Locate the cell with the specified text and output its (X, Y) center coordinate. 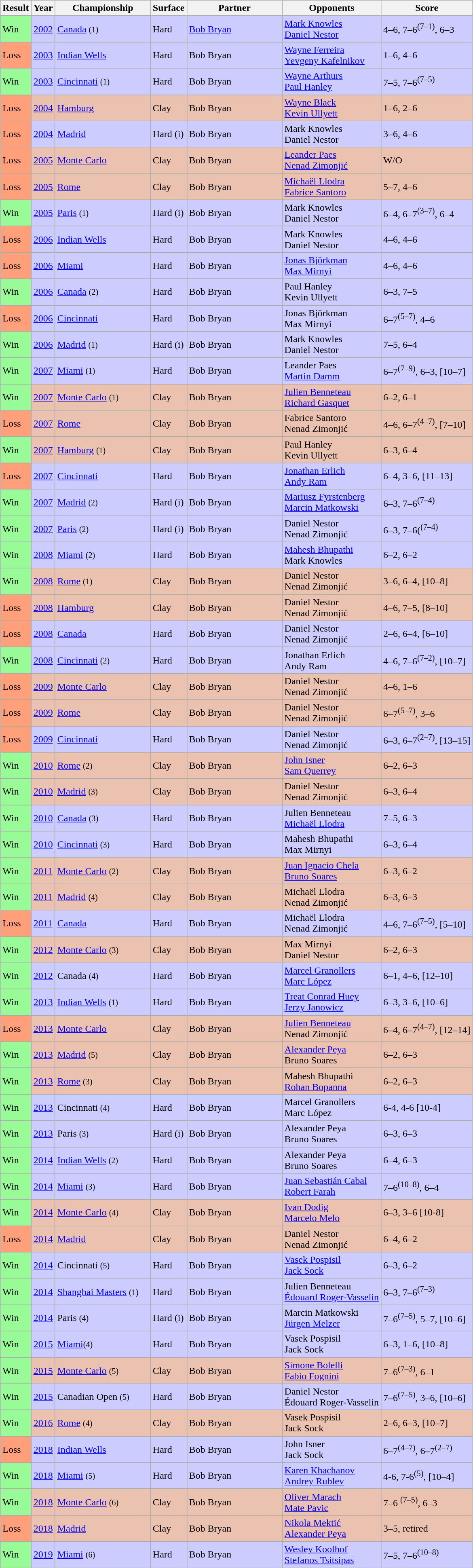
Rome (2) (103, 766)
Score (427, 8)
7–5, 7–6(7–5) (427, 82)
4–6, 7–6(7–5), [5–10] (427, 923)
6–4, 6–7(3–7), 6–4 (427, 213)
Paris (1) (103, 213)
Rome (1) (103, 581)
Paris (4) (103, 1318)
6-4, 4-6 [10-4] (427, 1107)
6–4, 6–2 (427, 1239)
2019 (43, 1554)
3–6, 6–4, [10–8] (427, 581)
6–3, 7–6((7–4) (427, 529)
Paris (3) (103, 1134)
Wesley Koolhof Stefanos Tsitsipas (332, 1554)
Miami (2) (103, 555)
4-6, 7-6(5), [10–4] (427, 1476)
Julien Benneteau Michaël Llodra (332, 818)
Year (43, 8)
Madrid (2) (103, 502)
4–6, 7–6(7–2), [10–7] (427, 660)
Monte Carlo (5) (103, 1371)
Championship (103, 8)
6–7(5–7), 3–6 (427, 712)
Oliver Marach Mate Pavic (332, 1502)
6–4, 6–7(4–7), [12–14] (427, 1029)
Ivan Dodig Marcelo Melo (332, 1213)
Monte Carlo (2) (103, 871)
Karen Khachanov Andrey Rublev (332, 1476)
6–2, 6–2 (427, 555)
Nikola Mektić Alexander Peya (332, 1528)
Monte Carlo (4) (103, 1213)
Wayne Ferreira Yevgeny Kafelnikov (332, 55)
2–6, 6–3, [10–7] (427, 1423)
Partner (234, 8)
4–6, 6–7(4–7), [7–10] (427, 424)
Miami (103, 265)
Canada (2) (103, 292)
Wayne Arthurs Paul Hanley (332, 82)
6–3, 7–6(7–4) (427, 502)
7–6(7–3), 6–1 (427, 1371)
Madrid (5) (103, 1054)
Mahesh Bhupathi Mark Knowles (332, 555)
Cincinnati (2) (103, 660)
4–6, 7–5, [8–10] (427, 607)
Miami (5) (103, 1476)
Monte Carlo (6) (103, 1502)
Cincinnati (1) (103, 82)
7–6(7–5), 3–6, [10–6] (427, 1397)
6–4, 3–6, [11–13] (427, 476)
6–3, 3–6, [10–6] (427, 1002)
1–6, 4–6 (427, 55)
4–6, 1–6 (427, 687)
6–7(5–7), 4–6 (427, 318)
5–7, 4–6 (427, 187)
6–3, 6–7(2–7), [13–15] (427, 739)
John Isner Jack Sock (332, 1449)
Monte Carlo (3) (103, 949)
Simone Bolelli Fabio Fognini (332, 1371)
Miami (1) (103, 371)
Mahesh Bhupathi Rohan Bopanna (332, 1081)
Michaël Llodra Fabrice Santoro (332, 187)
Miami(4) (103, 1344)
Miami (6) (103, 1554)
Canada (4) (103, 976)
Mariusz Fyrstenberg Marcin Matkowski (332, 502)
Daniel Nestor Édouard Roger-Vasselin (332, 1397)
W/O (427, 160)
Rome (4) (103, 1423)
7–6 (7–5), 6–3 (427, 1502)
7–5, 6–4 (427, 344)
6–3, 7–5 (427, 292)
4–6, 7–6(7–1), 6–3 (427, 29)
1–6, 2–6 (427, 108)
6–3, 7–6(7–3) (427, 1291)
3–6, 4–6 (427, 134)
Julien Benneteau Édouard Roger-Vasselin (332, 1291)
6–1, 4–6, [12–10] (427, 976)
7–5, 7–6(10–8) (427, 1554)
2–6, 6–4, [6–10] (427, 634)
Hamburg (1) (103, 450)
Julien Benneteau Richard Gasquet (332, 397)
Treat Conrad Huey Jerzy Janowicz (332, 1002)
Cincinnati (3) (103, 844)
6–7(4–7), 6–7(2–7) (427, 1449)
6–7(7–9), 6–3, [10–7] (427, 371)
Cincinnati (4) (103, 1107)
Mahesh Bhupathi Max Mirnyi (332, 844)
Juan Sebastián Cabal Robert Farah (332, 1186)
Canada (3) (103, 818)
Madrid (1) (103, 344)
Surface (169, 8)
7–6(7–5), 5–7, [10–6] (427, 1318)
Canadian Open (5) (103, 1397)
7–5, 6–3 (427, 818)
7–6(10–8), 6–4 (427, 1186)
Indian Wells (1) (103, 1002)
2002 (43, 29)
Monte Carlo (1) (103, 397)
Rome (3) (103, 1081)
6–2, 6–1 (427, 397)
Leander Paes Nenad Zimonjić (332, 160)
Paris (2) (103, 529)
Shanghai Masters (1) (103, 1291)
Miami (3) (103, 1186)
Juan Ignacio Chela Bruno Soares (332, 871)
John Isner Sam Querrey (332, 766)
Max Mirnyi Daniel Nestor (332, 949)
2016 (43, 1423)
6–4, 6–3 (427, 1160)
Marcin Matkowski Jürgen Melzer (332, 1318)
Result (16, 8)
3–5, retired (427, 1528)
6–3, 3–6 [10-8] (427, 1213)
Canada (1) (103, 29)
Opponents (332, 8)
Julien Benneteau Nenad Zimonjić (332, 1029)
Cincinnati (5) (103, 1266)
Madrid (4) (103, 897)
Wayne Black Kevin Ullyett (332, 108)
6–3, 1–6, [10–8] (427, 1344)
Indian Wells (2) (103, 1160)
Leander Paes Martin Damm (332, 371)
Madrid (3) (103, 792)
Fabrice Santoro Nenad Zimonjić (332, 424)
